Capture the cell that displays the provided text and extract its [x, y] central coordinate. 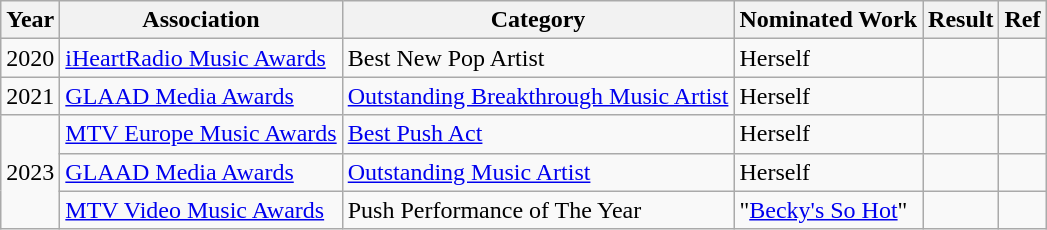
Best Push Act [538, 134]
Association [201, 20]
MTV Europe Music Awards [201, 134]
2021 [30, 96]
iHeartRadio Music Awards [201, 58]
"Becky's So Hot" [828, 210]
Category [538, 20]
MTV Video Music Awards [201, 210]
Push Performance of The Year [538, 210]
Year [30, 20]
Outstanding Breakthrough Music Artist [538, 96]
2023 [30, 172]
Outstanding Music Artist [538, 172]
Best New Pop Artist [538, 58]
Ref [1022, 20]
Result [961, 20]
Nominated Work [828, 20]
2020 [30, 58]
